Provide the (x, y) coordinate of the cell's center where the given text is located.  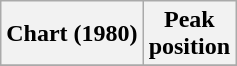
Peakposition (189, 34)
Chart (1980) (72, 34)
